Provide the [x, y] coordinate of the cell's center where the given text is located.  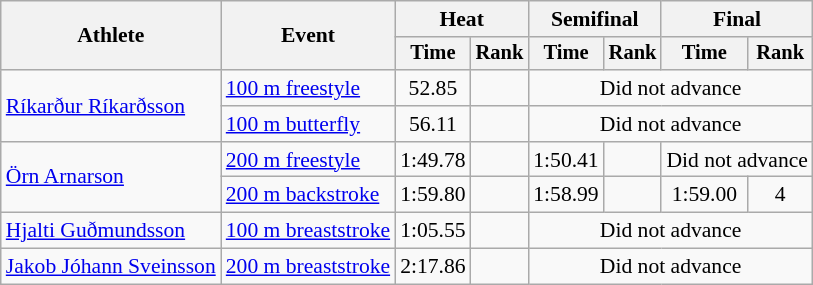
100 m butterfly [308, 124]
200 m breaststroke [308, 267]
1:58.99 [566, 195]
200 m freestyle [308, 160]
100 m breaststroke [308, 231]
Hjalti Guðmundsson [111, 231]
1:59.00 [704, 195]
1:49.78 [432, 160]
52.85 [432, 88]
Final [737, 19]
1:05.55 [432, 231]
Örn Arnarson [111, 178]
56.11 [432, 124]
Heat [462, 19]
100 m freestyle [308, 88]
4 [780, 195]
1:50.41 [566, 160]
200 m backstroke [308, 195]
Athlete [111, 36]
2:17.86 [432, 267]
Jakob Jóhann Sveinsson [111, 267]
1:59.80 [432, 195]
Event [308, 36]
Ríkarður Ríkarðsson [111, 106]
Semifinal [594, 19]
